Find where the given text appears and provide that cell's center as [X, Y] coordinate. 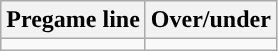
Pregame line [74, 20]
Over/under [210, 20]
